Extract the [X, Y] coordinate from the center of the cell holding the provided text.  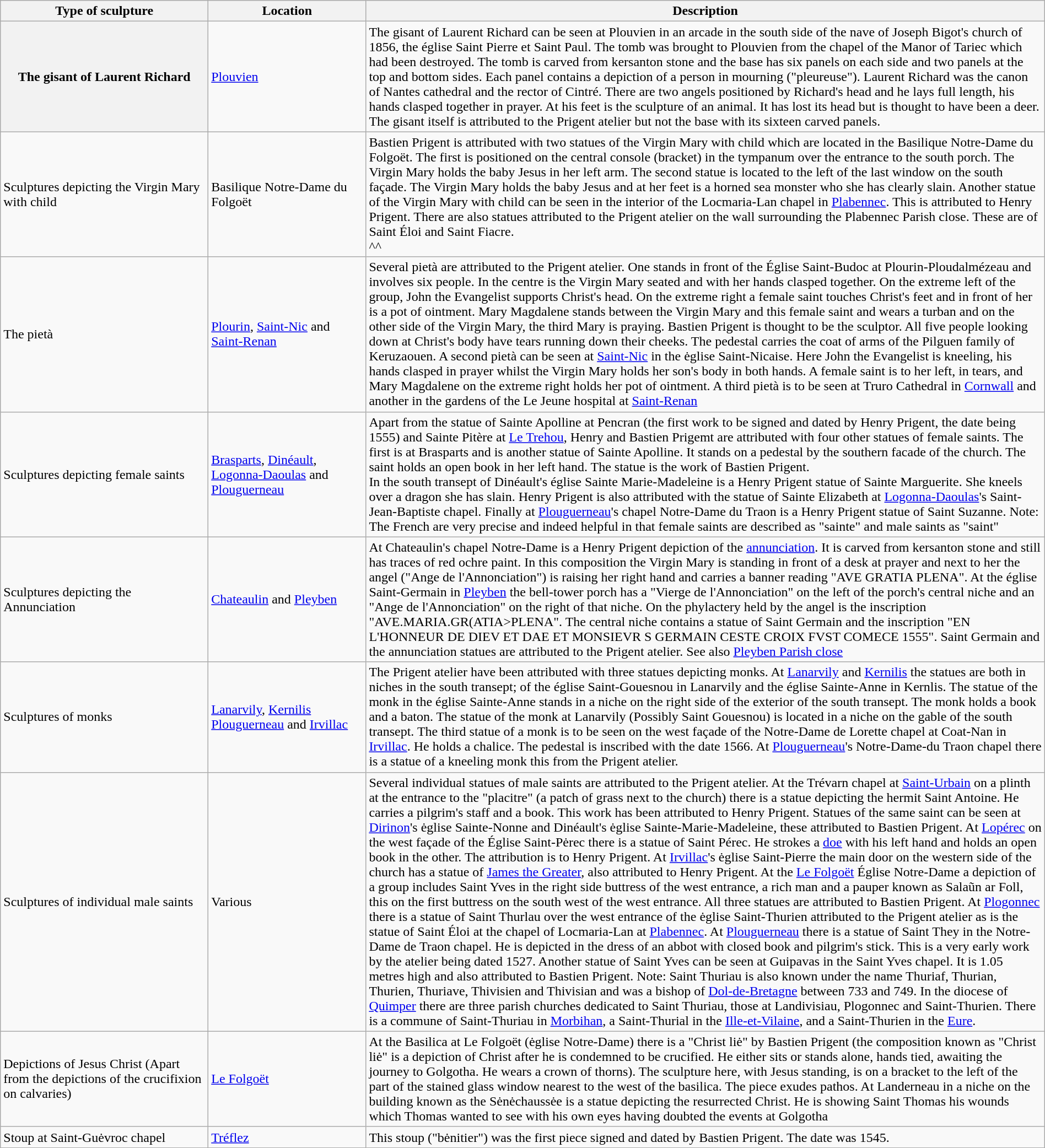
Le Folgoët [287, 1079]
Stoup at Saint-Guėvroc chapel [105, 1137]
Basilique Notre-Dame du Folgoët [287, 194]
Plouvien [287, 77]
Brasparts, Dinéault, Logonna-Daoulas and Plouguerneau [287, 474]
The pietà [105, 334]
Description [705, 11]
This stoup ("bėnitier") was the first piece signed and dated by Bastien Prigent. The date was 1545. [705, 1137]
Sculptures of monks [105, 717]
Sculptures depicting female saints [105, 474]
Sculptures depicting the Annunciation [105, 600]
Lanarvily, Kernilis Plouguerneau and Irvillac [287, 717]
Chateaulin and Pleyben [287, 600]
Depictions of Jesus Christ (Apart from the depictions of the crucifixion on calvaries) [105, 1079]
Plourin, Saint-Nic and Saint-Renan [287, 334]
Various [287, 902]
Tréflez [287, 1137]
Sculptures depicting the Virgin Mary with child [105, 194]
The gisant of Laurent Richard [105, 77]
Location [287, 11]
Type of sculpture [105, 11]
Sculptures of individual male saints [105, 902]
